Identify which cell holds the provided text, then report its [X, Y] central coordinate. 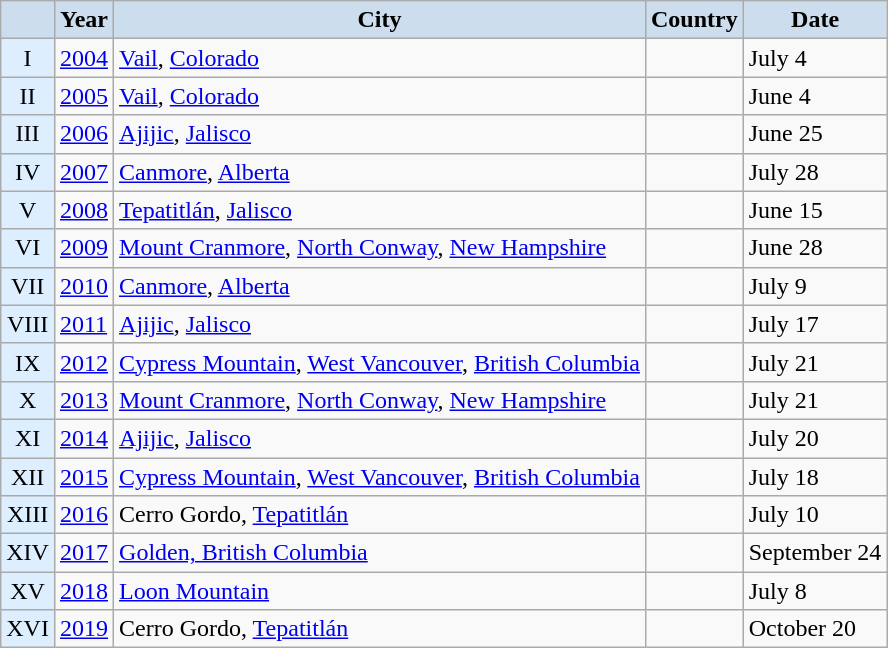
July 18 [815, 477]
June 15 [815, 210]
XV [28, 591]
V [28, 210]
October 20 [815, 629]
Loon Mountain [380, 591]
VIII [28, 324]
June 28 [815, 248]
2005 [84, 96]
XIV [28, 553]
II [28, 96]
July 20 [815, 438]
2015 [84, 477]
VI [28, 248]
2014 [84, 438]
City [380, 20]
2006 [84, 134]
XI [28, 438]
July 10 [815, 515]
2011 [84, 324]
July 4 [815, 58]
I [28, 58]
Year [84, 20]
September 24 [815, 553]
Tepatitlán, Jalisco [380, 210]
2017 [84, 553]
June 25 [815, 134]
Golden, British Columbia [380, 553]
July 8 [815, 591]
2012 [84, 362]
2009 [84, 248]
IV [28, 172]
2013 [84, 400]
XII [28, 477]
2010 [84, 286]
Country [694, 20]
X [28, 400]
2004 [84, 58]
III [28, 134]
July 17 [815, 324]
XVI [28, 629]
July 9 [815, 286]
XIII [28, 515]
2019 [84, 629]
2018 [84, 591]
VII [28, 286]
July 28 [815, 172]
2016 [84, 515]
Date [815, 20]
IX [28, 362]
2008 [84, 210]
June 4 [815, 96]
2007 [84, 172]
